Return [x, y] of the center of cell containing provided text 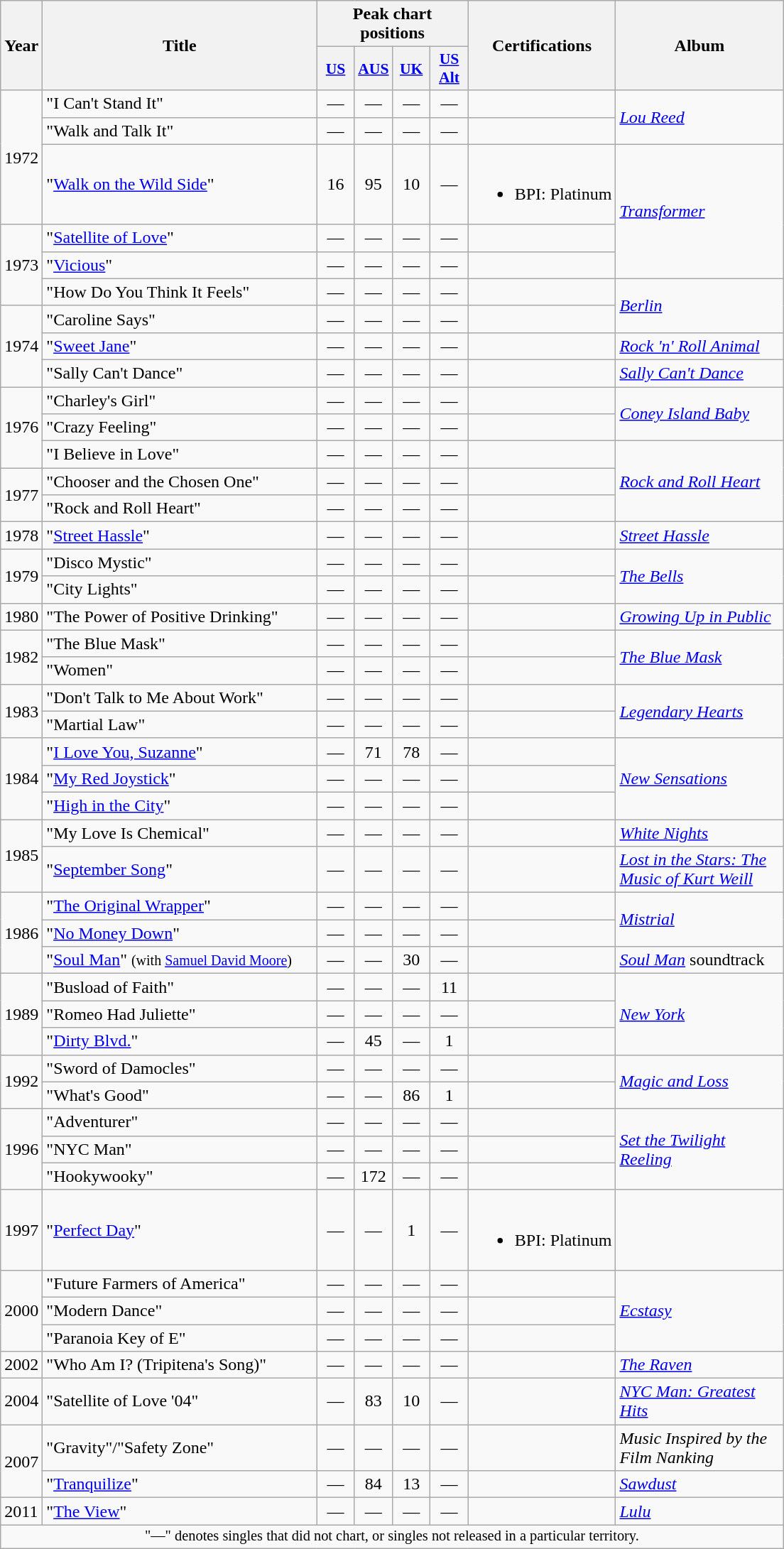
Sally Can't Dance [699, 373]
White Nights [699, 833]
83 [374, 1402]
"Paranoia Key of E" [180, 1337]
"How Do You Think It Feels" [180, 292]
"Perfect Day" [180, 1230]
"Rock and Roll Heart" [180, 509]
2011 [21, 1511]
"Sally Can't Dance" [180, 373]
"Hookywooky" [180, 1176]
Mistrial [699, 920]
11 [449, 987]
"I Love You, Suzanne" [180, 751]
"Satellite of Love" [180, 238]
"Future Farmers of America" [180, 1283]
The Blue Mask [699, 657]
"Caroline Says" [180, 319]
2000 [21, 1310]
"Vicious" [180, 265]
1982 [21, 657]
"Adventurer" [180, 1122]
Certifications [542, 45]
Legendary Hearts [699, 711]
1978 [21, 536]
Magic and Loss [699, 1082]
Growing Up in Public [699, 616]
"The Blue Mask" [180, 643]
"Who Am I? (Tripitena's Song)" [180, 1365]
"—" denotes singles that did not chart, or singles not released in a particular territory. [392, 1537]
Rock and Roll Heart [699, 482]
"September Song" [180, 869]
"My Red Joystick" [180, 778]
Music Inspired by the Film Nanking [699, 1447]
45 [374, 1041]
Album [699, 45]
Set the Twilight Reeling [699, 1149]
"No Money Down" [180, 933]
78 [412, 751]
"Dirty Blvd." [180, 1041]
1989 [21, 1014]
"Street Hassle" [180, 536]
1980 [21, 616]
Rock 'n' Roll Animal [699, 346]
Lou Reed [699, 117]
172 [374, 1176]
"Crazy Feeling" [180, 428]
"Sword of Damocles" [180, 1068]
UK [412, 68]
95 [374, 185]
13 [412, 1484]
"Soul Man" (with Samuel David Moore) [180, 960]
Peak chart positions [392, 24]
Lulu [699, 1511]
30 [412, 960]
"Don't Talk to Me About Work" [180, 697]
Lost in the Stars: The Music of Kurt Weill [699, 869]
84 [374, 1484]
New Sensations [699, 778]
Ecstasy [699, 1310]
86 [412, 1095]
1977 [21, 495]
Sawdust [699, 1484]
1974 [21, 346]
1986 [21, 933]
1973 [21, 265]
"Gravity"/"Safety Zone" [180, 1447]
Berlin [699, 305]
"Satellite of Love '04" [180, 1402]
1996 [21, 1149]
"Charley's Girl" [180, 400]
"Disco Mystic" [180, 562]
"NYC Man" [180, 1149]
Title [180, 45]
71 [374, 751]
"Chooser and the Chosen One" [180, 482]
2007 [21, 1462]
Street Hassle [699, 536]
The Bells [699, 576]
1972 [21, 158]
"City Lights" [180, 589]
"Women" [180, 670]
Transformer [699, 212]
US [335, 68]
"What's Good" [180, 1095]
"High in the City" [180, 805]
1985 [21, 857]
"My Love Is Chemical" [180, 833]
1983 [21, 711]
The Raven [699, 1365]
"Sweet Jane" [180, 346]
Soul Man soundtrack [699, 960]
"The View" [180, 1511]
"Busload of Faith" [180, 987]
1992 [21, 1082]
"Tranquilize" [180, 1484]
1976 [21, 427]
1984 [21, 778]
"The Power of Positive Drinking" [180, 616]
Coney Island Baby [699, 413]
"Walk on the Wild Side" [180, 185]
"I Can't Stand It" [180, 104]
"Romeo Had Juliette" [180, 1014]
AUS [374, 68]
"Martial Law" [180, 724]
Year [21, 45]
16 [335, 185]
"I Believe in Love" [180, 455]
2002 [21, 1365]
"The Original Wrapper" [180, 906]
1979 [21, 576]
"Walk and Talk It" [180, 131]
New York [699, 1014]
USAlt [449, 68]
"Modern Dance" [180, 1310]
NYC Man: Greatest Hits [699, 1402]
2004 [21, 1402]
1997 [21, 1230]
